For the text-containing cell, return its midpoint in [x, y] coordinate format. 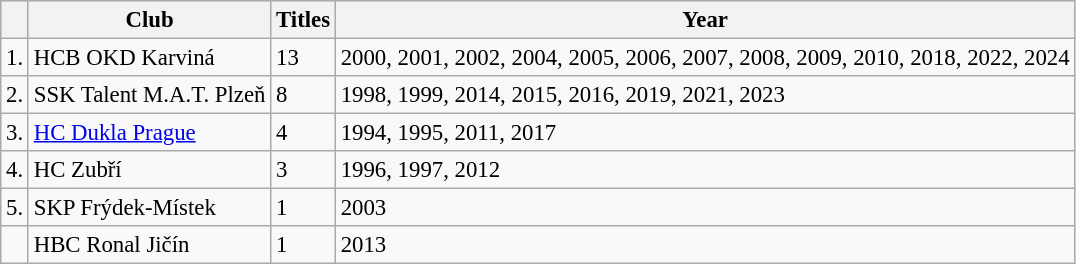
2. [15, 95]
1. [15, 58]
HC Dukla Prague [149, 133]
2013 [705, 245]
4 [304, 133]
Titles [304, 20]
HC Zubří [149, 170]
5. [15, 208]
13 [304, 58]
1996, 1997, 2012 [705, 170]
1998, 1999, 2014, 2015, 2016, 2019, 2021, 2023 [705, 95]
1994, 1995, 2011, 2017 [705, 133]
HBC Ronal Jičín [149, 245]
3 [304, 170]
Year [705, 20]
2003 [705, 208]
3. [15, 133]
SSK Talent M.A.T. Plzeň [149, 95]
SKP Frýdek-Místek [149, 208]
4. [15, 170]
Club [149, 20]
8 [304, 95]
2000, 2001, 2002, 2004, 2005, 2006, 2007, 2008, 2009, 2010, 2018, 2022, 2024 [705, 58]
HCB OKD Karviná [149, 58]
